Detect which cell encompasses the target text, then output its (X, Y) center coordinate. 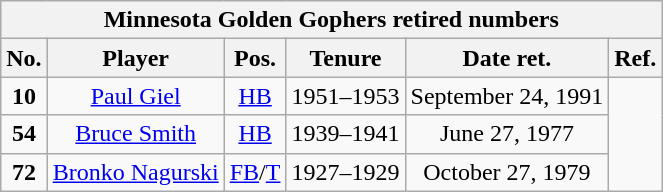
10 (24, 96)
Player (136, 58)
FB/T (255, 172)
54 (24, 134)
Pos. (255, 58)
September 24, 1991 (507, 96)
Paul Giel (136, 96)
1951–1953 (346, 96)
1927–1929 (346, 172)
Bronko Nagurski (136, 172)
June 27, 1977 (507, 134)
Tenure (346, 58)
Date ret. (507, 58)
No. (24, 58)
72 (24, 172)
Bruce Smith (136, 134)
1939–1941 (346, 134)
Ref. (636, 58)
Minnesota Golden Gophers retired numbers (332, 20)
October 27, 1979 (507, 172)
